Identify which cell holds the provided text, then report its (x, y) central coordinate. 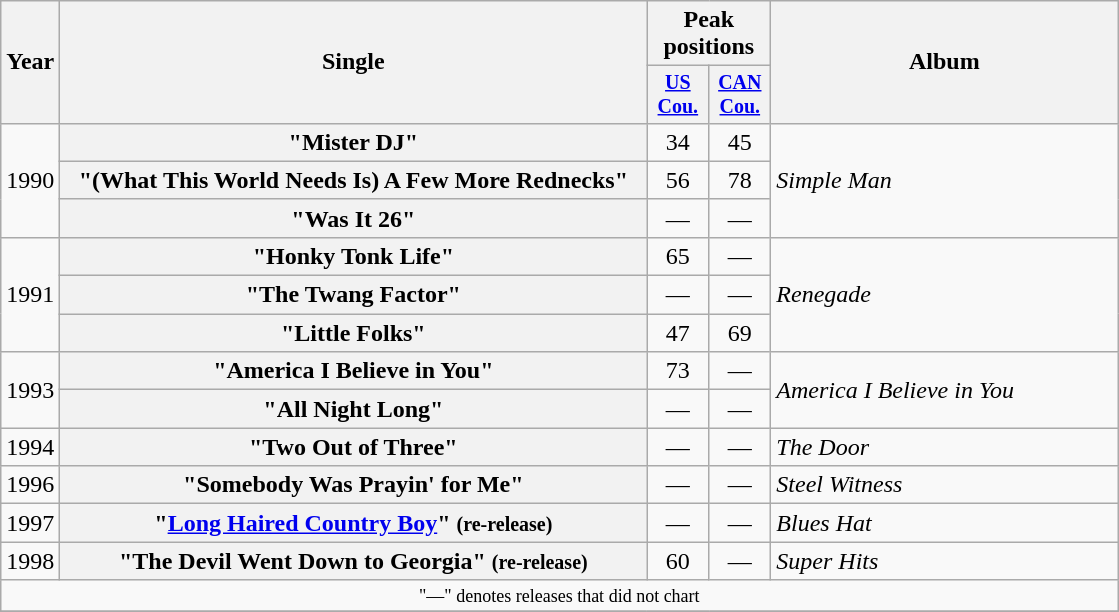
34 (678, 142)
56 (678, 180)
78 (740, 180)
The Door (944, 447)
Single (354, 62)
"Mister DJ" (354, 142)
"Honky Tonk Life" (354, 256)
CAN Cou. (740, 94)
"America I Believe in You" (354, 371)
"All Night Long" (354, 409)
45 (740, 142)
65 (678, 256)
Blues Hat (944, 523)
"Little Folks" (354, 333)
Simple Man (944, 180)
60 (678, 561)
America I Believe in You (944, 390)
Peak positions (709, 34)
73 (678, 371)
1991 (30, 294)
Steel Witness (944, 485)
Year (30, 62)
1993 (30, 390)
1998 (30, 561)
47 (678, 333)
Renegade (944, 294)
"Was It 26" (354, 218)
"(What This World Needs Is) A Few More Rednecks" (354, 180)
Album (944, 62)
"—" denotes releases that did not chart (560, 596)
"Long Haired Country Boy" (re-release) (354, 523)
Super Hits (944, 561)
"Two Out of Three" (354, 447)
1997 (30, 523)
69 (740, 333)
"Somebody Was Prayin' for Me" (354, 485)
1990 (30, 180)
"The Twang Factor" (354, 295)
"The Devil Went Down to Georgia" (re-release) (354, 561)
US Cou. (678, 94)
1996 (30, 485)
1994 (30, 447)
